Locate the cell with the specified text and output its [X, Y] center coordinate. 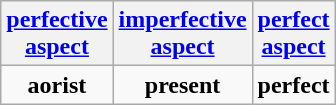
perfectaspect [294, 34]
perfect [294, 85]
imperfectiveaspect [182, 34]
present [182, 85]
perfectiveaspect [57, 34]
aorist [57, 85]
